Extract the (x, y) coordinate from the center of the cell holding the provided text.  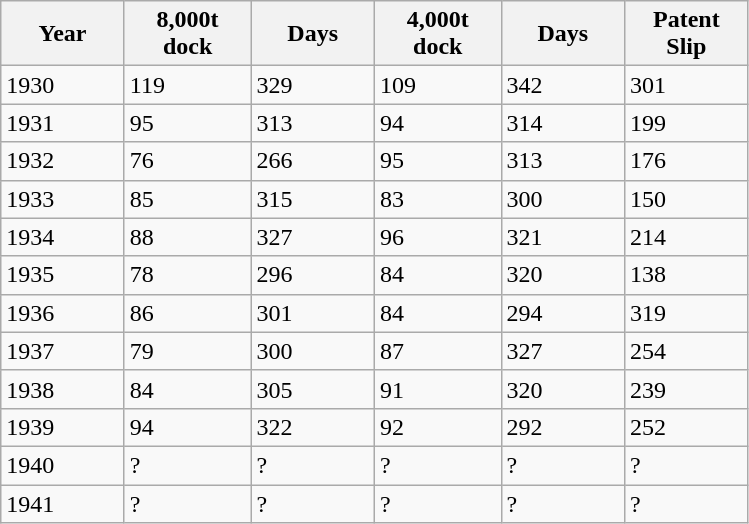
252 (687, 427)
1932 (63, 161)
296 (313, 275)
266 (313, 161)
109 (438, 85)
292 (563, 427)
1936 (63, 313)
78 (188, 275)
305 (313, 389)
176 (687, 161)
315 (313, 199)
150 (687, 199)
87 (438, 351)
86 (188, 313)
8,000t dock (188, 34)
319 (687, 313)
1940 (63, 465)
1930 (63, 85)
1934 (63, 237)
83 (438, 199)
329 (313, 85)
91 (438, 389)
1939 (63, 427)
79 (188, 351)
1931 (63, 123)
1935 (63, 275)
4,000t dock (438, 34)
88 (188, 237)
254 (687, 351)
214 (687, 237)
1938 (63, 389)
322 (313, 427)
119 (188, 85)
Patent Slip (687, 34)
92 (438, 427)
314 (563, 123)
96 (438, 237)
199 (687, 123)
1941 (63, 503)
1933 (63, 199)
321 (563, 237)
239 (687, 389)
1937 (63, 351)
76 (188, 161)
85 (188, 199)
294 (563, 313)
Year (63, 34)
138 (687, 275)
342 (563, 85)
